Return (x, y) of the center of cell containing provided text 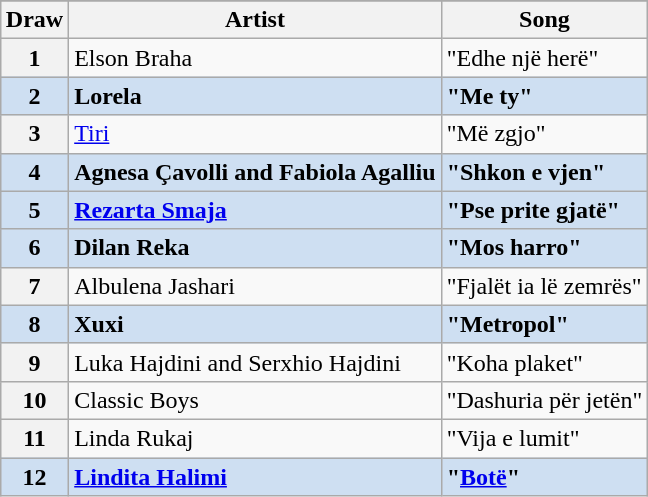
11 (34, 438)
Classic Boys (255, 400)
9 (34, 362)
Tiri (255, 134)
"Vija e lumit" (544, 438)
Dilan Reka (255, 248)
6 (34, 248)
12 (34, 477)
"Me ty" (544, 96)
Luka Hajdini and Serxhio Hajdini (255, 362)
"Botë" (544, 477)
7 (34, 286)
Lorela (255, 96)
2 (34, 96)
Agnesa Çavolli and Fabiola Agalliu (255, 172)
"Pse prite gjatë" (544, 210)
4 (34, 172)
Rezarta Smaja (255, 210)
5 (34, 210)
"Më zgjo" (544, 134)
"Edhe një herë" (544, 58)
8 (34, 324)
Draw (34, 20)
Elson Braha (255, 58)
"Mos harro" (544, 248)
Lindita Halimi (255, 477)
"Metropol" (544, 324)
"Koha plaket" (544, 362)
"Shkon e vjen" (544, 172)
3 (34, 134)
Song (544, 20)
Xuxi (255, 324)
Albulena Jashari (255, 286)
"Fjalët ia lë zemrës" (544, 286)
1 (34, 58)
"Dashuria për jetën" (544, 400)
10 (34, 400)
Linda Rukaj (255, 438)
Artist (255, 20)
